Output the [X, Y] coordinate of the center of the cell containing the given text.  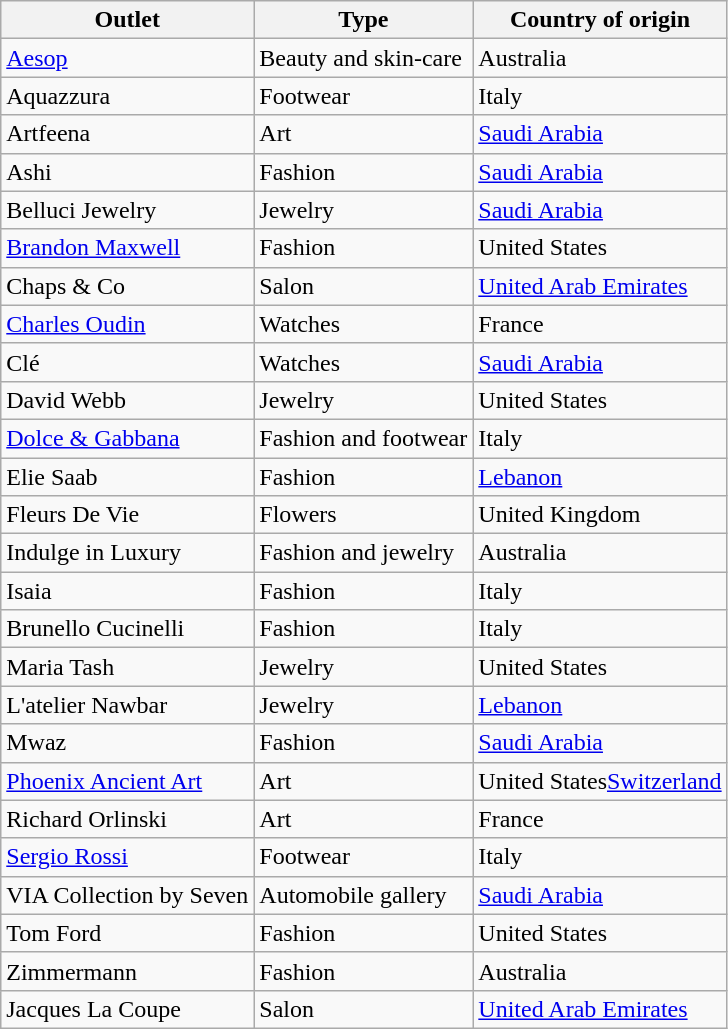
Belluci Jewelry [128, 210]
Zimmermann [128, 971]
Phoenix Ancient Art [128, 781]
Richard Orlinski [128, 819]
Flowers [364, 515]
Country of origin [600, 20]
Aquazzura [128, 96]
Maria Tash [128, 667]
David Webb [128, 400]
Beauty and skin-care [364, 58]
VIA Collection by Seven [128, 895]
Automobile gallery [364, 895]
Clé [128, 362]
Charles Oudin [128, 324]
Jacques La Coupe [128, 1009]
Tom Ford [128, 933]
L'atelier Nawbar [128, 705]
Type [364, 20]
Fleurs De Vie [128, 515]
Indulge in Luxury [128, 553]
Brandon Maxwell [128, 248]
Brunello Cucinelli [128, 629]
Mwaz [128, 743]
Artfeena [128, 134]
Outlet [128, 20]
United Kingdom [600, 515]
Fashion and jewelry [364, 553]
Elie Saab [128, 477]
Fashion and footwear [364, 438]
Dolce & Gabbana [128, 438]
Sergio Rossi [128, 857]
Aesop [128, 58]
Ashi [128, 172]
United StatesSwitzerland [600, 781]
Isaia [128, 591]
Chaps & Co [128, 286]
